Identify which cell holds the provided text, then report its (X, Y) central coordinate. 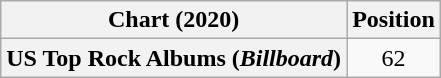
Position (394, 20)
US Top Rock Albums (Billboard) (174, 58)
Chart (2020) (174, 20)
62 (394, 58)
